Return [X, Y] of the center of cell containing provided text 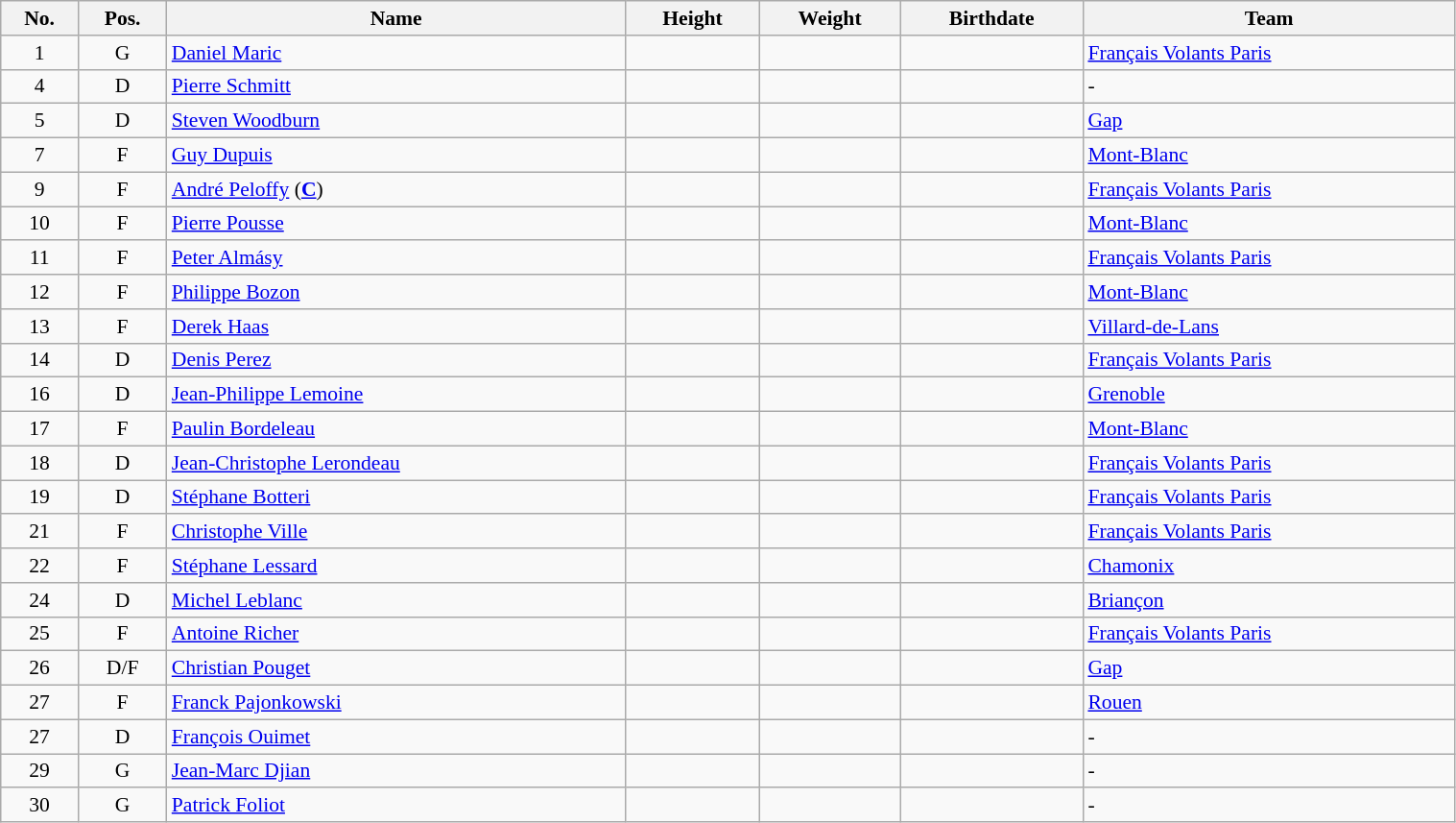
Denis Perez [396, 360]
Patrick Foliot [396, 806]
25 [40, 634]
Pos. [122, 18]
Birthdate [991, 18]
19 [40, 497]
Height [693, 18]
Philippe Bozon [396, 292]
11 [40, 258]
Briançon [1269, 600]
24 [40, 600]
Pierre Pousse [396, 224]
Peter Almásy [396, 258]
André Peloffy (C) [396, 189]
14 [40, 360]
17 [40, 429]
Christophe Ville [396, 532]
Jean-Philippe Lemoine [396, 395]
22 [40, 566]
16 [40, 395]
Steven Woodburn [396, 121]
21 [40, 532]
François Ouimet [396, 737]
Stéphane Lessard [396, 566]
29 [40, 771]
Christian Pouget [396, 668]
5 [40, 121]
Chamonix [1269, 566]
Antoine Richer [396, 634]
Michel Leblanc [396, 600]
Jean-Christophe Lerondeau [396, 463]
Rouen [1269, 703]
1 [40, 53]
Jean-Marc Djian [396, 771]
Stéphane Botteri [396, 497]
30 [40, 806]
13 [40, 327]
No. [40, 18]
Pierre Schmitt [396, 86]
Weight [829, 18]
18 [40, 463]
Guy Dupuis [396, 156]
7 [40, 156]
Paulin Bordeleau [396, 429]
Team [1269, 18]
26 [40, 668]
Name [396, 18]
12 [40, 292]
Derek Haas [396, 327]
9 [40, 189]
10 [40, 224]
Grenoble [1269, 395]
Villard-de-Lans [1269, 327]
4 [40, 86]
D/F [122, 668]
Franck Pajonkowski [396, 703]
Daniel Maric [396, 53]
